From the cell containing the given text, extract its center point as (x, y) coordinate. 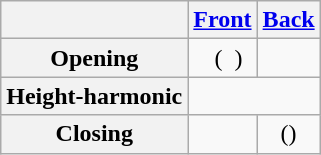
() (288, 134)
Opening (94, 58)
( ) (222, 58)
Closing (94, 134)
Back (288, 20)
Height-harmonic (94, 96)
Front (222, 20)
